Scan for the cell matching the given text and deliver its (X, Y) coordinate at center. 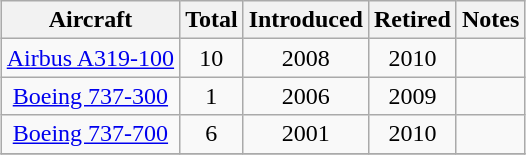
1 (212, 96)
Total (212, 20)
2008 (306, 58)
2009 (412, 96)
Airbus A319-100 (90, 58)
2001 (306, 134)
6 (212, 134)
Boeing 737-300 (90, 96)
10 (212, 58)
Retired (412, 20)
Boeing 737-700 (90, 134)
2006 (306, 96)
Notes (490, 20)
Aircraft (90, 20)
Introduced (306, 20)
